For the text-containing cell, return its midpoint in (X, Y) coordinate format. 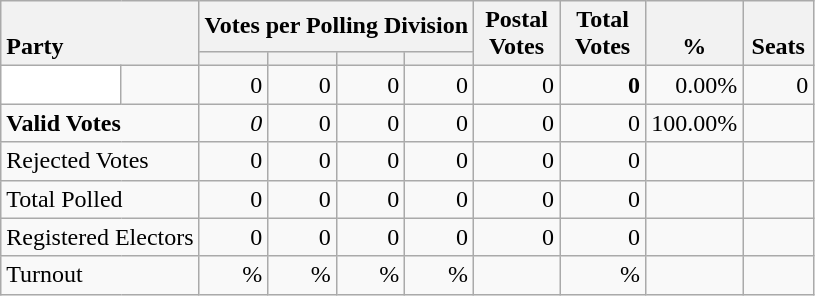
Total Polled (100, 199)
Total Votes (603, 34)
Rejected Votes (100, 161)
PostalVotes (517, 34)
100.00% (694, 123)
Party (100, 34)
Seats (778, 34)
0.00% (694, 85)
Turnout (100, 275)
Votes per Polling Division (336, 26)
Registered Electors (100, 237)
Valid Votes (100, 123)
